Search for the cell housing the specified text and yield its [x, y] center coordinate. 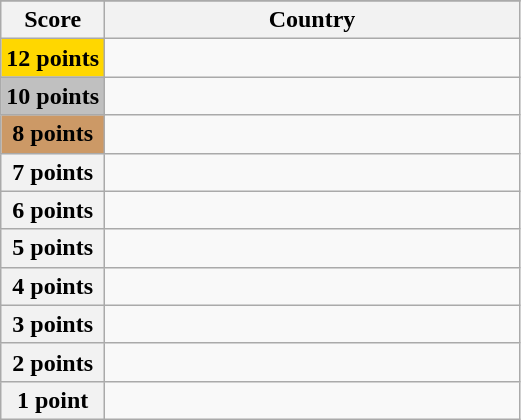
3 points [53, 324]
10 points [53, 96]
Score [53, 20]
8 points [53, 134]
2 points [53, 362]
12 points [53, 58]
4 points [53, 286]
Country [312, 20]
5 points [53, 248]
7 points [53, 172]
6 points [53, 210]
1 point [53, 400]
